Provide the [x, y] coordinate of the cell's center where the given text is located.  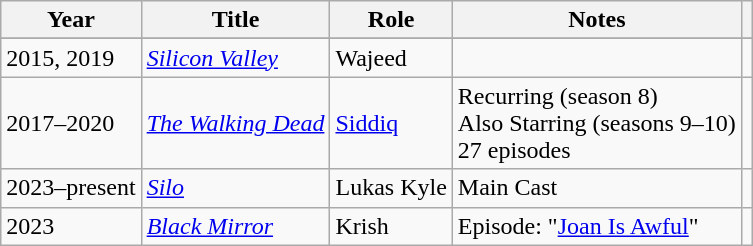
2023–present [71, 188]
Silo [236, 188]
Role [391, 20]
Episode: "Joan Is Awful" [596, 226]
The Walking Dead [236, 123]
2015, 2019 [71, 58]
Main Cast [596, 188]
Wajeed [391, 58]
Black Mirror [236, 226]
Notes [596, 20]
Krish [391, 226]
Title [236, 20]
Siddiq [391, 123]
Recurring (season 8) Also Starring (seasons 9–10) 27 episodes [596, 123]
Year [71, 20]
Silicon Valley [236, 58]
Lukas Kyle [391, 188]
2017–2020 [71, 123]
2023 [71, 226]
